Search for the cell housing the specified text and yield its [x, y] center coordinate. 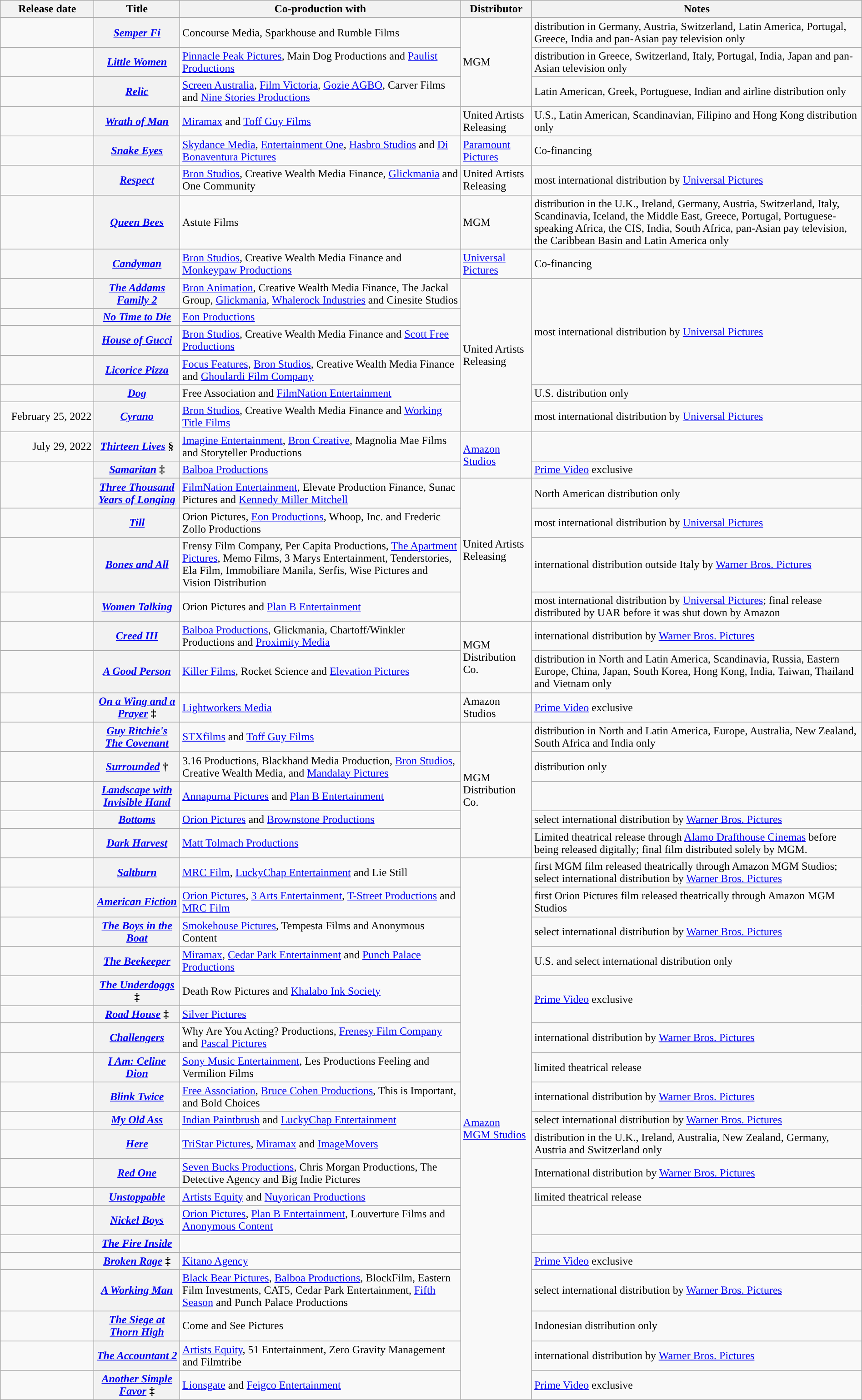
Blink Twice [137, 1097]
Here [137, 1143]
distribution in North and Latin America, Europe, Australia, New Zealand, South Africa and India only [697, 737]
Astute Films [321, 222]
Pinnacle Peak Pictures, Main Dog Productions and Paulist Productions [321, 62]
distribution in Germany, Austria, Switzerland, Latin America, Portugal, Greece, India and pan-Asian pay television only [697, 33]
Latin American, Greek, Portuguese, Indian and airline distribution only [697, 92]
Miramax, Cedar Park Entertainment and Punch Palace Productions [321, 962]
Death Row Pictures and Khalabo Ink Society [321, 991]
A Working Man [137, 1290]
Wrath of Man [137, 121]
Respect [137, 180]
Samaritan ‡ [137, 470]
Bron Studios, Creative Wealth Media Finance and Scott Free Productions [321, 340]
first Orion Pictures film released theatrically through Amazon MGM Studios [697, 902]
Seven Bucks Productions, Chris Morgan Productions, The Detective Agency and Big Indie Pictures [321, 1173]
Orion Pictures, 3 Arts Entertainment, T-Street Productions and MRC Film [321, 902]
Bron Studios, Creative Wealth Media Finance, Glickmania and One Community [321, 180]
U.S. distribution only [697, 394]
House of Gucci [137, 340]
I Am: Celine Dion [137, 1067]
Indian Paintbrush and LuckyChap Entertainment [321, 1120]
Dog [137, 394]
Eon Productions [321, 317]
Women Talking [137, 606]
Challengers [137, 1038]
Free Association, Bruce Cohen Productions, This is Important, and Bold Choices [321, 1097]
Orion Pictures, Eon Productions, Whoop, Inc. and Frederic Zollo Productions [321, 523]
Artists Equity, 51 Entertainment, Zero Gravity Management and Filmtribe [321, 1356]
American Fiction [137, 902]
Skydance Media, Entertainment One, Hasbro Studios and Di Bonaventura Pictures [321, 151]
Creed III [137, 636]
Concourse Media, Sparkhouse and Rumble Films [321, 33]
Red One [137, 1173]
The Underdoggs ‡ [137, 991]
international distribution outside Italy by Warner Bros. Pictures [697, 564]
Nickel Boys [137, 1220]
distribution in Greece, Switzerland, Italy, Portugal, India, Japan and pan-Asian television only [697, 62]
The Siege at Thorn High [137, 1326]
The Fire Inside [137, 1243]
Amazon MGM Studios [496, 1129]
Broken Rage ‡ [137, 1261]
Surrounded † [137, 766]
Bron Studios, Creative Wealth Media Finance and Monkeypaw Productions [321, 264]
distribution in the U.K., Ireland, Australia, New Zealand, Germany, Austria and Switzerland only [697, 1143]
FilmNation Entertainment, Elevate Production Finance, Sunac Pictures and Kennedy Miller Mitchell [321, 493]
Artists Equity and Nuyorican Productions [321, 1196]
Dark Harvest [137, 842]
Cyrano [137, 417]
most international distribution by Universal Pictures; final release distributed by UAR before it was shut down by Amazon [697, 606]
Lionsgate and Feigco Entertainment [321, 1385]
Imagine Entertainment, Bron Creative, Magnolia Mae Films and Storyteller Productions [321, 446]
U.S., Latin American, Scandinavian, Filipino and Hong Kong distribution only [697, 121]
Three Thousand Years of Longing [137, 493]
Bones and All [137, 564]
Bottoms [137, 819]
first MGM film released theatrically through Amazon MGM Studios; select international distribution by Warner Bros. Pictures [697, 872]
Title [137, 9]
Free Association and FilmNation Entertainment [321, 394]
3.16 Productions, Blackhand Media Production, Bron Studios, Creative Wealth Media, and Mandalay Pictures [321, 766]
Killer Films, Rocket Science and Elevation Pictures [321, 672]
Till [137, 523]
No Time to Die [137, 317]
Screen Australia, Film Victoria, Gozie AGBO, Carver Films and Nine Stories Productions [321, 92]
Come and See Pictures [321, 1326]
Bron Studios, Creative Wealth Media Finance and Working Title Films [321, 417]
Silver Pictures [321, 1014]
Focus Features, Bron Studios, Creative Wealth Media Finance and Ghoulardi Film Company [321, 370]
Thirteen Lives § [137, 446]
Miramax and Toff Guy Films [321, 121]
A Good Person [137, 672]
Balboa Productions [321, 470]
Orion Pictures and Plan B Entertainment [321, 606]
Balboa Productions, Glickmania, Chartoff/Winkler Productions and Proximity Media [321, 636]
Annapurna Pictures and Plan B Entertainment [321, 796]
Kitano Agency [321, 1261]
The Beekeeper [137, 962]
distribution only [697, 766]
On a Wing and a Prayer ‡ [137, 707]
July 29, 2022 [47, 446]
Universal Pictures [496, 264]
The Accountant 2 [137, 1356]
Guy Ritchie's The Covenant [137, 737]
North American distribution only [697, 493]
Licorice Pizza [137, 370]
Road House ‡ [137, 1014]
Candyman [137, 264]
My Old Ass [137, 1120]
International distribution by Warner Bros. Pictures [697, 1173]
MRC Film, LuckyChap Entertainment and Lie Still [321, 872]
Sony Music Entertainment, Les Productions Feeling and Vermilion Films [321, 1067]
STXfilms and Toff Guy Films [321, 737]
Limited theatrical release through Alamo Drafthouse Cinemas before being released digitally; final film distributed solely by MGM. [697, 842]
Landscape with Invisible Hand [137, 796]
U.S. and select international distribution only [697, 962]
Queen Bees [137, 222]
Little Women [137, 62]
The Addams Family 2 [137, 294]
Orion Pictures, Plan B Entertainment, Louverture Films and Anonymous Content [321, 1220]
February 25, 2022 [47, 417]
Co-production with [321, 9]
Relic [137, 92]
TriStar Pictures, Miramax and ImageMovers [321, 1143]
Paramount Pictures [496, 151]
Smokehouse Pictures, Tempesta Films and Anonymous Content [321, 932]
Bron Animation, Creative Wealth Media Finance, The Jackal Group, Glickmania, Whalerock Industries and Cinesite Studios [321, 294]
Distributor [496, 9]
Release date [47, 9]
Semper Fi [137, 33]
The Boys in the Boat [137, 932]
Lightworkers Media [321, 707]
Notes [697, 9]
Orion Pictures and Brownstone Productions [321, 819]
Matt Tolmach Productions [321, 842]
Saltburn [137, 872]
Indonesian distribution only [697, 1326]
Unstoppable [137, 1196]
Why Are You Acting? Productions, Frenesy Film Company and Pascal Pictures [321, 1038]
Snake Eyes [137, 151]
Another Simple Favor ‡ [137, 1385]
